Detect which cell encompasses the target text, then output its [X, Y] center coordinate. 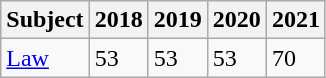
2018 [118, 20]
2019 [178, 20]
2021 [296, 20]
Law [45, 58]
2020 [236, 20]
Subject [45, 20]
70 [296, 58]
